Pinpoint the cell where the given text exists, returning its (X, Y) midpoint coordinate. 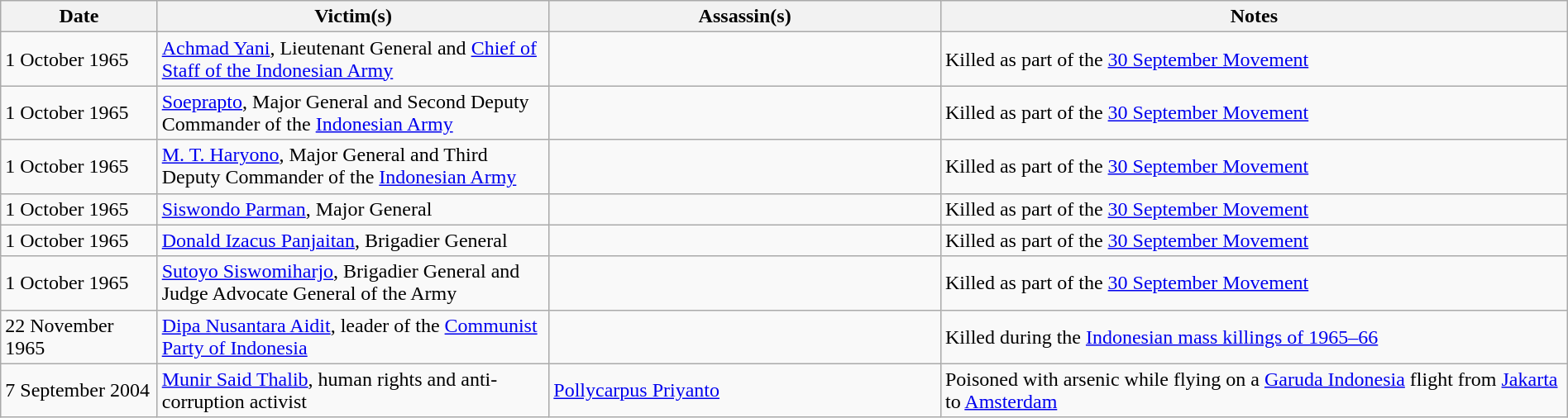
Assassin(s) (745, 17)
Pollycarpus Priyanto (745, 390)
Soeprapto, Major General and Second Deputy Commander of the Indonesian Army (353, 112)
Munir Said Thalib, human rights and anti-corruption activist (353, 390)
Dipa Nusantara Aidit, leader of the Communist Party of Indonesia (353, 337)
M. T. Haryono, Major General and Third Deputy Commander of the Indonesian Army (353, 167)
Date (79, 17)
Sutoyo Siswomiharjo, Brigadier General and Judge Advocate General of the Army (353, 283)
Victim(s) (353, 17)
Donald Izacus Panjaitan, Brigadier General (353, 240)
Poisoned with arsenic while flying on a Garuda Indonesia flight from Jakarta to Amsterdam (1254, 390)
Notes (1254, 17)
7 September 2004 (79, 390)
Siswondo Parman, Major General (353, 209)
22 November 1965 (79, 337)
Achmad Yani, Lieutenant General and Chief of Staff of the Indonesian Army (353, 59)
Killed during the Indonesian mass killings of 1965–66 (1254, 337)
